Identify which cell holds the provided text, then report its [x, y] central coordinate. 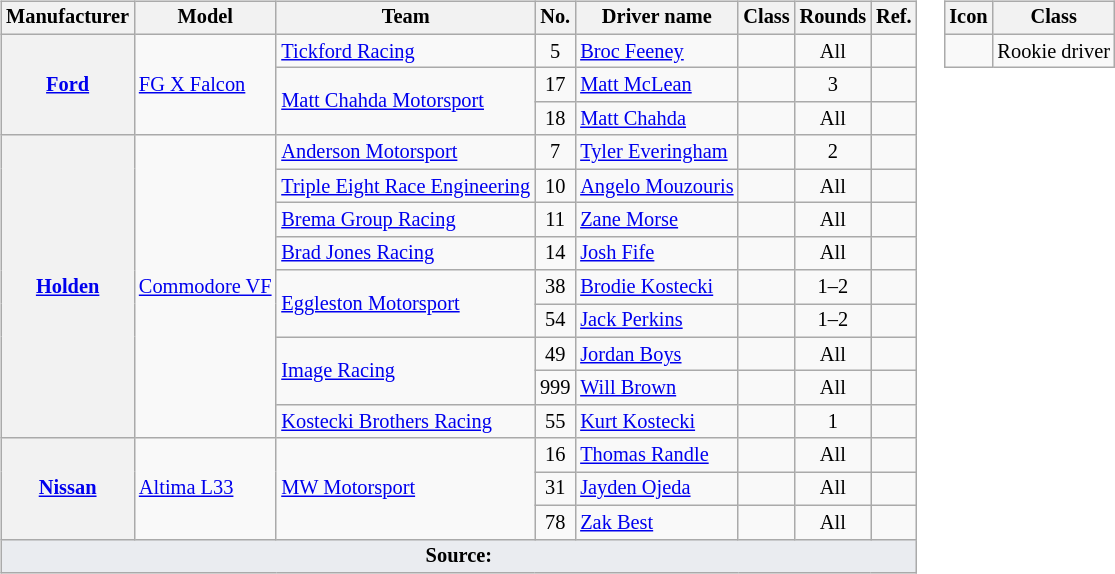
Angelo Mouzouris [656, 186]
Team [406, 18]
Broc Feeney [656, 51]
18 [555, 119]
MW Motorsport [406, 488]
Zane Morse [656, 220]
11 [555, 220]
Commodore VF [205, 286]
Matt Chahda [656, 119]
Rounds [834, 18]
Ref. [894, 18]
Rookie driver [1054, 51]
Jack Perkins [656, 321]
5 [555, 51]
Thomas Randle [656, 455]
Brodie Kostecki [656, 287]
78 [555, 522]
3 [834, 85]
Eggleston Motorsport [406, 304]
Will Brown [656, 388]
Model [205, 18]
Kurt Kostecki [656, 422]
55 [555, 422]
Jayden Ojeda [656, 489]
Holden [68, 286]
Brad Jones Racing [406, 253]
999 [555, 388]
Driver name [656, 18]
Ford [68, 84]
31 [555, 489]
No. [555, 18]
Tickford Racing [406, 51]
Nissan [68, 488]
Tyler Everingham [656, 152]
2 [834, 152]
Manufacturer [68, 18]
1 [834, 422]
Image Racing [406, 370]
Triple Eight Race Engineering [406, 186]
10 [555, 186]
38 [555, 287]
Kostecki Brothers Racing [406, 422]
Matt McLean [656, 85]
Source: [458, 556]
54 [555, 321]
Josh Fife [656, 253]
7 [555, 152]
Matt Chahda Motorsport [406, 102]
FG X Falcon [205, 84]
16 [555, 455]
17 [555, 85]
Altima L33 [205, 488]
49 [555, 354]
14 [555, 253]
Icon [968, 18]
Brema Group Racing [406, 220]
Anderson Motorsport [406, 152]
Jordan Boys [656, 354]
Zak Best [656, 522]
